Capture the cell that displays the provided text and extract its (X, Y) central coordinate. 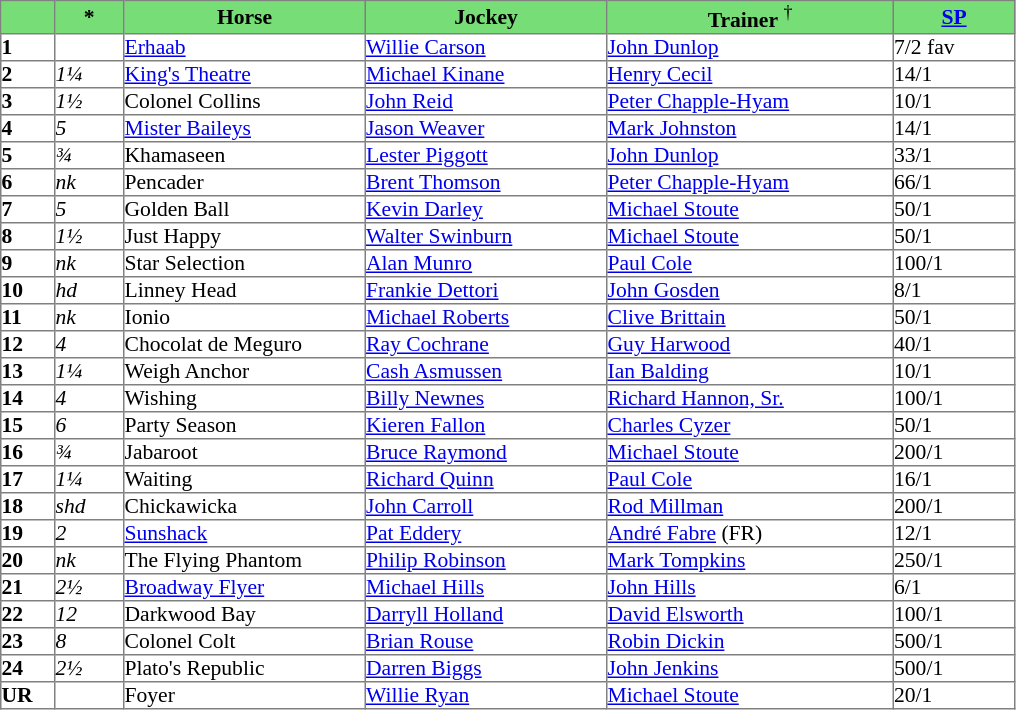
Clive Brittain (750, 316)
Bruce Raymond (486, 452)
Foyer (245, 694)
Michael Kinane (486, 74)
40/1 (954, 344)
13 (28, 370)
Rod Millman (750, 506)
Jabaroot (245, 452)
7 (28, 208)
Mister Baileys (245, 128)
John Gosden (750, 290)
16/1 (954, 478)
Charles Cyzer (750, 424)
Chocolat de Meguro (245, 344)
Darryll Holland (486, 614)
Kevin Darley (486, 208)
10 (28, 290)
19 (28, 532)
Colonel Collins (245, 100)
7/2 fav (954, 46)
8/1 (954, 290)
15 (28, 424)
* (90, 18)
9 (28, 262)
Pat Eddery (486, 532)
Party Season (245, 424)
Wishing (245, 398)
SP (954, 18)
Horse (245, 18)
Darren Biggs (486, 668)
Linney Head (245, 290)
Cash Asmussen (486, 370)
Michael Hills (486, 586)
John Reid (486, 100)
20 (28, 560)
18 (28, 506)
The Flying Phantom (245, 560)
22 (28, 614)
Willie Carson (486, 46)
Lester Piggott (486, 154)
16 (28, 452)
20/1 (954, 694)
Walter Swinburn (486, 236)
Frankie Dettori (486, 290)
Erhaab (245, 46)
Weigh Anchor (245, 370)
John Hills (750, 586)
John Jenkins (750, 668)
3 (28, 100)
Richard Hannon, Sr. (750, 398)
Mark Tompkins (750, 560)
14 (28, 398)
Colonel Colt (245, 640)
King's Theatre (245, 74)
UR (28, 694)
11 (28, 316)
1 (28, 46)
17 (28, 478)
Mark Johnston (750, 128)
Just Happy (245, 236)
Golden Ball (245, 208)
Kieren Fallon (486, 424)
André Fabre (FR) (750, 532)
Plato's Republic (245, 668)
Ian Balding (750, 370)
Jockey (486, 18)
Waiting (245, 478)
Ray Cochrane (486, 344)
shd (90, 506)
Guy Harwood (750, 344)
Khamaseen (245, 154)
Philip Robinson (486, 560)
Richard Quinn (486, 478)
David Elsworth (750, 614)
Star Selection (245, 262)
Willie Ryan (486, 694)
33/1 (954, 154)
Robin Dickin (750, 640)
12/1 (954, 532)
Pencader (245, 182)
Alan Munro (486, 262)
hd (90, 290)
Darkwood Bay (245, 614)
Chickawicka (245, 506)
Sunshack (245, 532)
23 (28, 640)
Brent Thomson (486, 182)
Henry Cecil (750, 74)
Jason Weaver (486, 128)
Michael Roberts (486, 316)
Ionio (245, 316)
6/1 (954, 586)
Brian Rouse (486, 640)
Trainer † (750, 18)
Billy Newnes (486, 398)
John Carroll (486, 506)
Broadway Flyer (245, 586)
250/1 (954, 560)
21 (28, 586)
66/1 (954, 182)
24 (28, 668)
